For the text-containing cell, return its midpoint in (x, y) coordinate format. 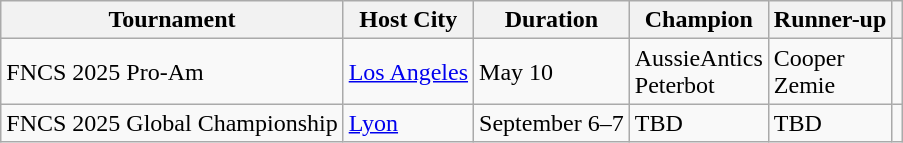
Runner-up (830, 20)
Cooper Zemie (830, 72)
AussieAntics Peterbot (698, 72)
Duration (552, 20)
Champion (698, 20)
Tournament (172, 20)
Lyon (408, 123)
Los Angeles (408, 72)
September 6–7 (552, 123)
FNCS 2025 Pro-Am (172, 72)
May 10 (552, 72)
FNCS 2025 Global Championship (172, 123)
Host City (408, 20)
